Find where the given text appears and provide that cell's center as [X, Y] coordinate. 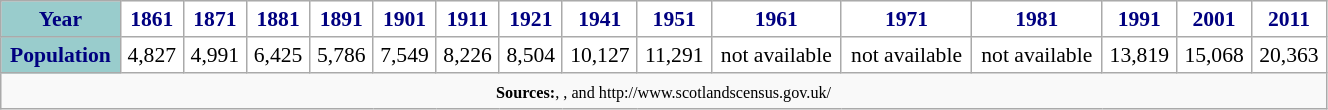
15,068 [1214, 55]
8,504 [530, 55]
7,549 [404, 55]
20,363 [1288, 55]
1951 [674, 19]
2001 [1214, 19]
2011 [1288, 19]
Population [60, 55]
1991 [1140, 19]
Sources:, , and http://www.scotlandscensus.gov.uk/ [664, 92]
1861 [152, 19]
11,291 [674, 55]
8,226 [468, 55]
1891 [342, 19]
1911 [468, 19]
1961 [776, 19]
1971 [906, 19]
1921 [530, 19]
1981 [1037, 19]
6,425 [278, 55]
13,819 [1140, 55]
1941 [600, 19]
4,991 [214, 55]
1871 [214, 19]
10,127 [600, 55]
Year [60, 19]
1881 [278, 19]
5,786 [342, 55]
1901 [404, 19]
4,827 [152, 55]
